Detect which cell encompasses the target text, then output its (X, Y) center coordinate. 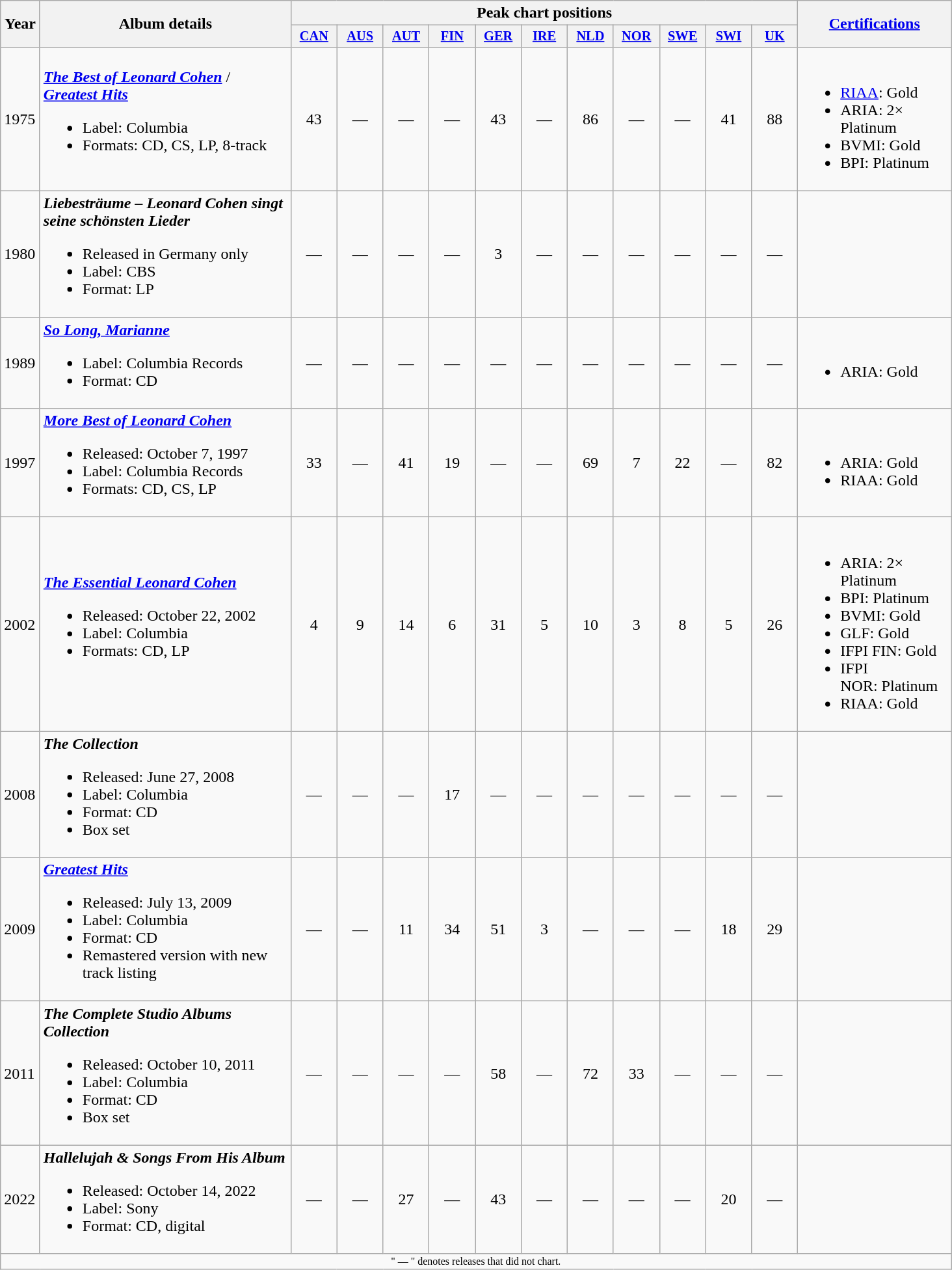
34 (453, 929)
Album details (165, 24)
8 (683, 625)
ARIA: Gold (875, 363)
The Best of Leonard Cohen /Greatest HitsLabel: ColumbiaFormats: CD, CS, LP, 8-track (165, 118)
" — " denotes releases that did not chart. (476, 1262)
Liebesträume – Leonard Cohen singt seine schönsten LiederReleased in Germany onlyLabel: CBSFormat: LP (165, 254)
51 (498, 929)
Hallelujah & Songs From His AlbumReleased: October 14, 2022Label: SonyFormat: CD, digital (165, 1200)
88 (775, 118)
20 (728, 1200)
The Complete Studio Albums CollectionReleased: October 10, 2011Label: ColumbiaFormat: CDBox set (165, 1074)
26 (775, 625)
1975 (21, 118)
ARIA: 2× PlatinumBPI: PlatinumBVMI: GoldGLF: GoldIFPI FIN: GoldIFPI NOR: PlatinumRIAA: Gold (875, 625)
82 (775, 463)
FIN (453, 36)
17 (453, 794)
AUT (406, 36)
1989 (21, 363)
6 (453, 625)
2011 (21, 1074)
7 (636, 463)
Certifications (875, 24)
19 (453, 463)
AUS (360, 36)
2008 (21, 794)
So Long, MarianneLabel: Columbia RecordsFormat: CD (165, 363)
18 (728, 929)
58 (498, 1074)
Greatest HitsReleased: July 13, 2009Label: ColumbiaFormat: CDRemastered version with new track listing (165, 929)
4 (313, 625)
Peak chart positions (544, 13)
10 (590, 625)
2022 (21, 1200)
1980 (21, 254)
NOR (636, 36)
RIAA: GoldARIA: 2× PlatinumBVMI: GoldBPI: Platinum (875, 118)
14 (406, 625)
9 (360, 625)
More Best of Leonard CohenReleased: October 7, 1997Label: Columbia RecordsFormats: CD, CS, LP (165, 463)
27 (406, 1200)
UK (775, 36)
69 (590, 463)
29 (775, 929)
GER (498, 36)
NLD (590, 36)
The Essential Leonard CohenReleased: October 22, 2002Label: ColumbiaFormats: CD, LP (165, 625)
72 (590, 1074)
22 (683, 463)
Year (21, 24)
2009 (21, 929)
86 (590, 118)
The CollectionReleased: June 27, 2008Label: ColumbiaFormat: CDBox set (165, 794)
31 (498, 625)
ARIA: GoldRIAA: Gold (875, 463)
CAN (313, 36)
2002 (21, 625)
SWE (683, 36)
SWI (728, 36)
1997 (21, 463)
11 (406, 929)
IRE (545, 36)
